Output the (X, Y) coordinate of the center of the cell containing the given text.  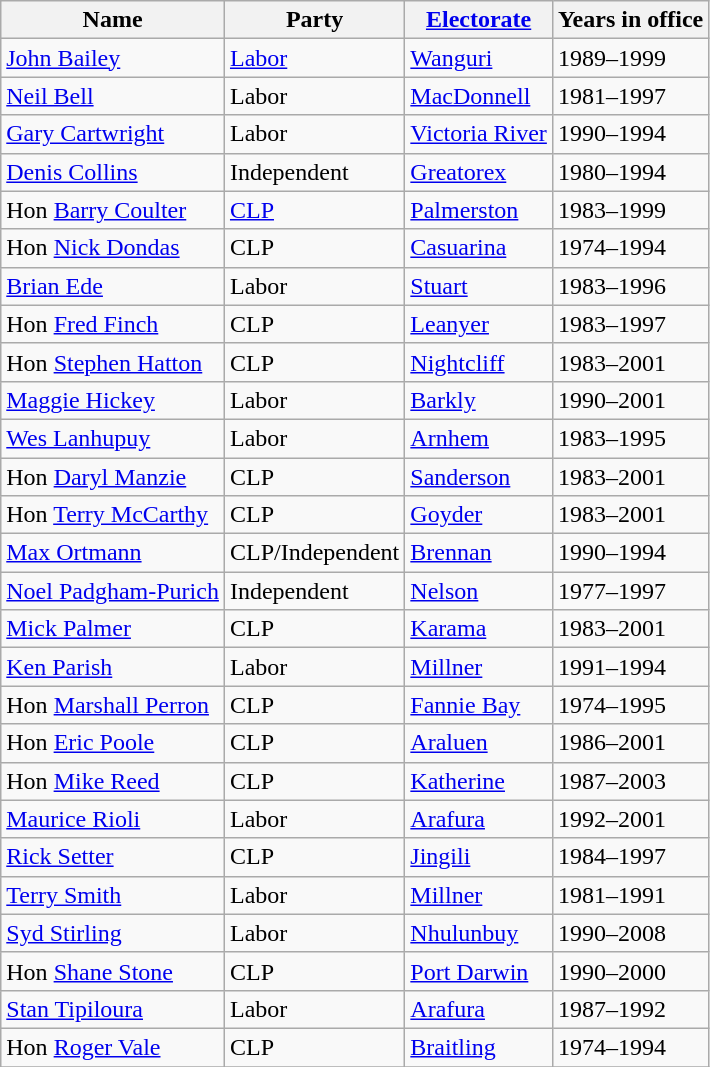
Hon Barry Coulter (113, 210)
Hon Mike Reed (113, 781)
Hon Stephen Hatton (113, 362)
Brian Ede (113, 286)
1987–2003 (630, 781)
Hon Shane Stone (113, 971)
Noel Padgham-Purich (113, 591)
Electorate (479, 20)
Maggie Hickey (113, 400)
Rick Setter (113, 857)
Party (314, 20)
Gary Cartwright (113, 134)
Hon Fred Finch (113, 324)
Name (113, 20)
Years in office (630, 20)
1992–2001 (630, 819)
Nhulunbuy (479, 933)
Denis Collins (113, 172)
1977–1997 (630, 591)
1991–1994 (630, 667)
1983–1999 (630, 210)
Hon Terry McCarthy (113, 515)
Stan Tipiloura (113, 1009)
1987–1992 (630, 1009)
Casuarina (479, 248)
Leanyer (479, 324)
1981–1991 (630, 895)
Goyder (479, 515)
Araluen (479, 743)
Braitling (479, 1047)
1983–1996 (630, 286)
1990–2000 (630, 971)
1983–1997 (630, 324)
1990–2008 (630, 933)
Nightcliff (479, 362)
Maurice Rioli (113, 819)
1986–2001 (630, 743)
Nelson (479, 591)
John Bailey (113, 58)
Hon Daryl Manzie (113, 477)
Victoria River (479, 134)
Neil Bell (113, 96)
1984–1997 (630, 857)
Terry Smith (113, 895)
CLP/Independent (314, 553)
Wanguri (479, 58)
Syd Stirling (113, 933)
Max Ortmann (113, 553)
Stuart (479, 286)
Ken Parish (113, 667)
1983–1995 (630, 438)
1981–1997 (630, 96)
Sanderson (479, 477)
1974–1995 (630, 705)
Arnhem (479, 438)
Port Darwin (479, 971)
Hon Nick Dondas (113, 248)
Karama (479, 629)
Barkly (479, 400)
Wes Lanhupuy (113, 438)
Fannie Bay (479, 705)
Palmerston (479, 210)
1980–1994 (630, 172)
Hon Roger Vale (113, 1047)
MacDonnell (479, 96)
Katherine (479, 781)
Greatorex (479, 172)
Hon Eric Poole (113, 743)
Brennan (479, 553)
Hon Marshall Perron (113, 705)
1990–2001 (630, 400)
1989–1999 (630, 58)
Jingili (479, 857)
Mick Palmer (113, 629)
